Return [x, y] of the center of cell containing provided text 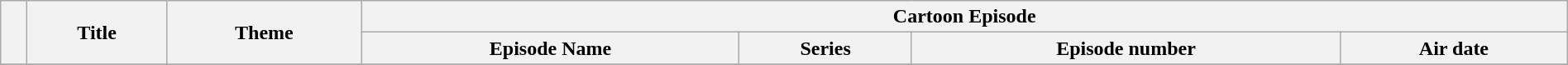
Cartoon Episode [964, 17]
Series [825, 48]
Episode number [1126, 48]
Air date [1454, 48]
Episode Name [551, 48]
Title [98, 32]
Theme [265, 32]
